Pinpoint the cell where the given text exists, returning its (x, y) midpoint coordinate. 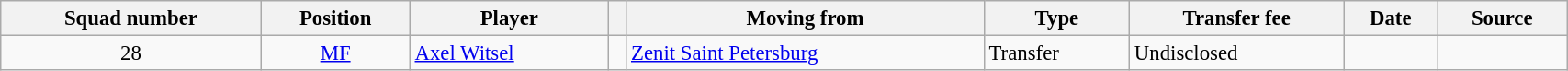
Transfer fee (1236, 18)
Zenit Saint Petersburg (806, 53)
Date (1391, 18)
Moving from (806, 18)
Position (335, 18)
Undisclosed (1236, 53)
Squad number (130, 18)
Player (509, 18)
MF (335, 53)
Type (1056, 18)
Source (1503, 18)
Transfer (1056, 53)
28 (130, 53)
Axel Witsel (509, 53)
